Extract the [X, Y] coordinate from the center of the cell holding the provided text.  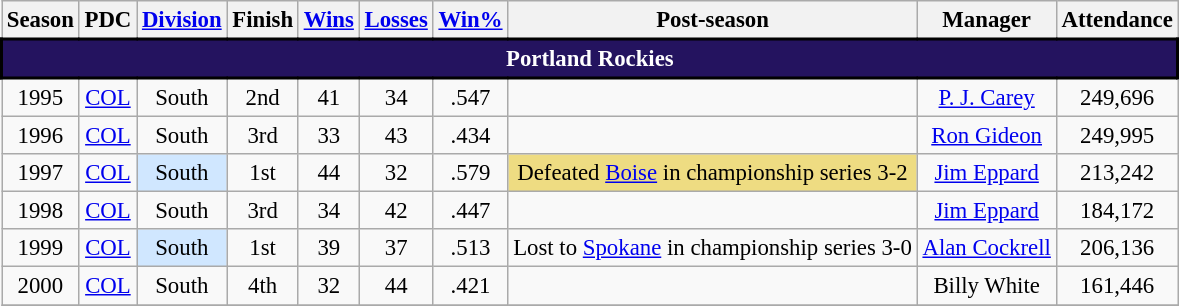
41 [328, 97]
.513 [470, 249]
Attendance [1117, 20]
42 [396, 211]
.547 [470, 97]
1996 [41, 136]
Division [182, 20]
Wins [328, 20]
Billy White [986, 286]
Alan Cockrell [986, 249]
1997 [41, 173]
Ron Gideon [986, 136]
Lost to Spokane in championship series 3-0 [712, 249]
Post-season [712, 20]
213,242 [1117, 173]
161,446 [1117, 286]
1999 [41, 249]
Losses [396, 20]
Season [41, 20]
PDC [108, 20]
33 [328, 136]
37 [396, 249]
1995 [41, 97]
39 [328, 249]
43 [396, 136]
.579 [470, 173]
249,995 [1117, 136]
.421 [470, 286]
206,136 [1117, 249]
184,172 [1117, 211]
Win% [470, 20]
Portland Rockies [590, 58]
249,696 [1117, 97]
.447 [470, 211]
Manager [986, 20]
.434 [470, 136]
4th [262, 286]
1998 [41, 211]
2nd [262, 97]
Defeated Boise in championship series 3-2 [712, 173]
2000 [41, 286]
P. J. Carey [986, 97]
Finish [262, 20]
